Determine the [x, y] coordinate at the center of the cell enclosing the given text.  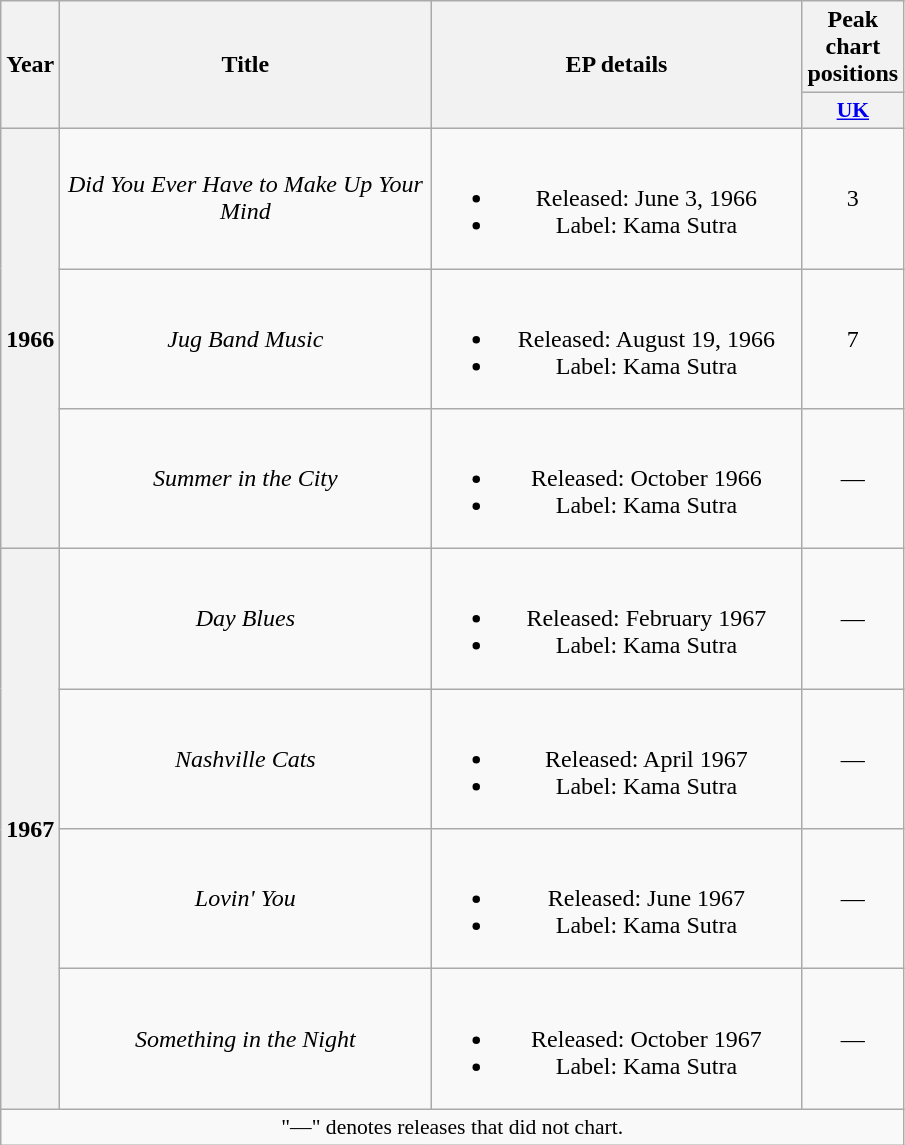
Did You Ever Have to Make Up Your Mind [246, 198]
Jug Band Music [246, 338]
Title [246, 65]
Nashville Cats [246, 759]
1967 [30, 829]
UK [853, 111]
Day Blues [246, 619]
7 [853, 338]
Released: February 1967Label: Kama Sutra [616, 619]
"—" denotes releases that did not chart. [452, 1127]
1966 [30, 338]
Released: October 1967Label: Kama Sutra [616, 1039]
Summer in the City [246, 479]
Released: April 1967Label: Kama Sutra [616, 759]
Something in the Night [246, 1039]
Peak chart positions [853, 47]
Released: June 1967Label: Kama Sutra [616, 899]
Released: October 1966Label: Kama Sutra [616, 479]
Year [30, 65]
Released: August 19, 1966Label: Kama Sutra [616, 338]
Released: June 3, 1966Label: Kama Sutra [616, 198]
Lovin' You [246, 899]
EP details [616, 65]
3 [853, 198]
